Locate the cell with the specified text and output its (X, Y) center coordinate. 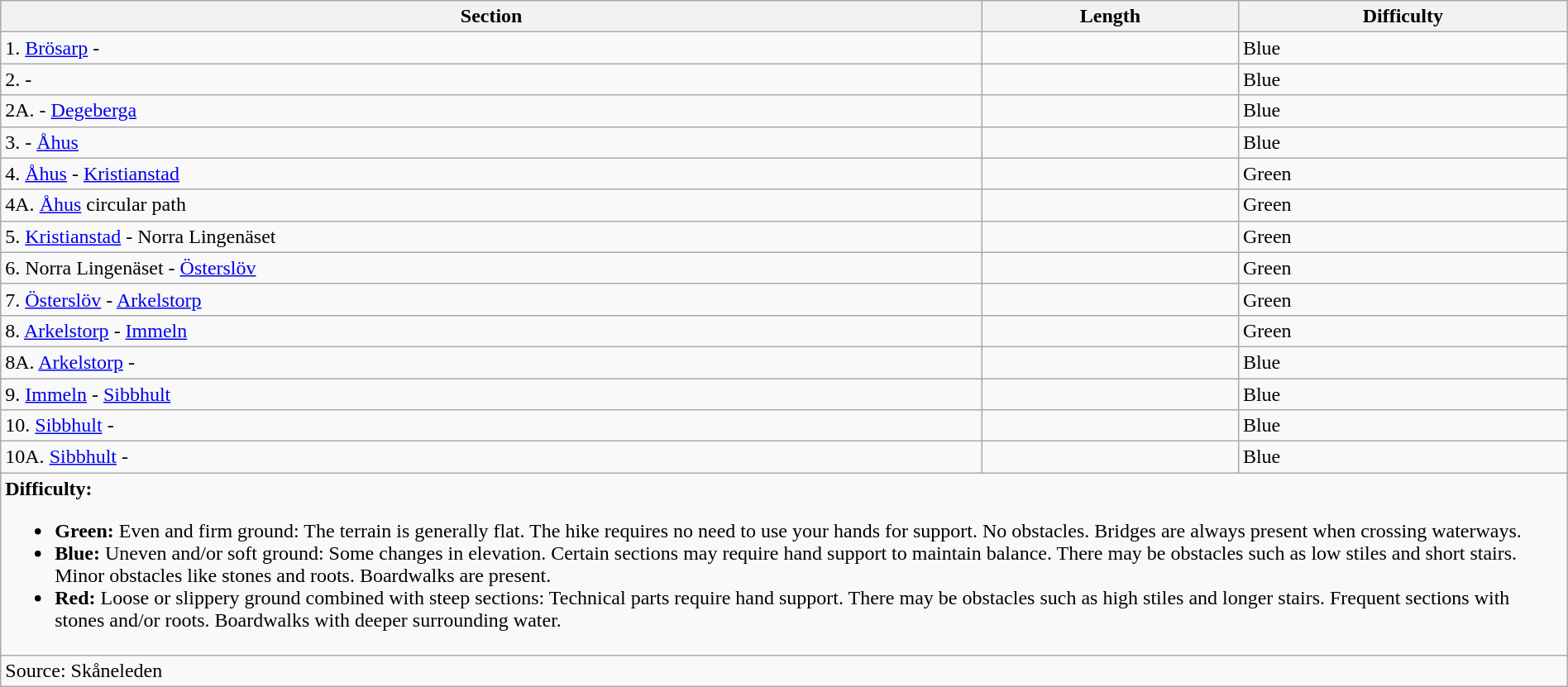
Difficulty (1403, 17)
5. Kristianstad - Norra Lingenäset (491, 236)
10A. Sibbhult - (491, 457)
1. Brösarp - (491, 48)
4. Åhus - Kristianstad (491, 174)
3. - Åhus (491, 142)
9. Immeln - Sibbhult (491, 394)
Length (1111, 17)
Source: Skåneleden (784, 671)
Section (491, 17)
2A. - Degeberga (491, 111)
8A. Arkelstorp - (491, 362)
6. Norra Lingenäset - Österslöv (491, 268)
4A. Åhus circular path (491, 205)
2. - (491, 79)
7. Österslöv - Arkelstorp (491, 299)
10. Sibbhult - (491, 426)
8. Arkelstorp - Immeln (491, 331)
